Determine the (x, y) coordinate at the center of the cell enclosing the given text.  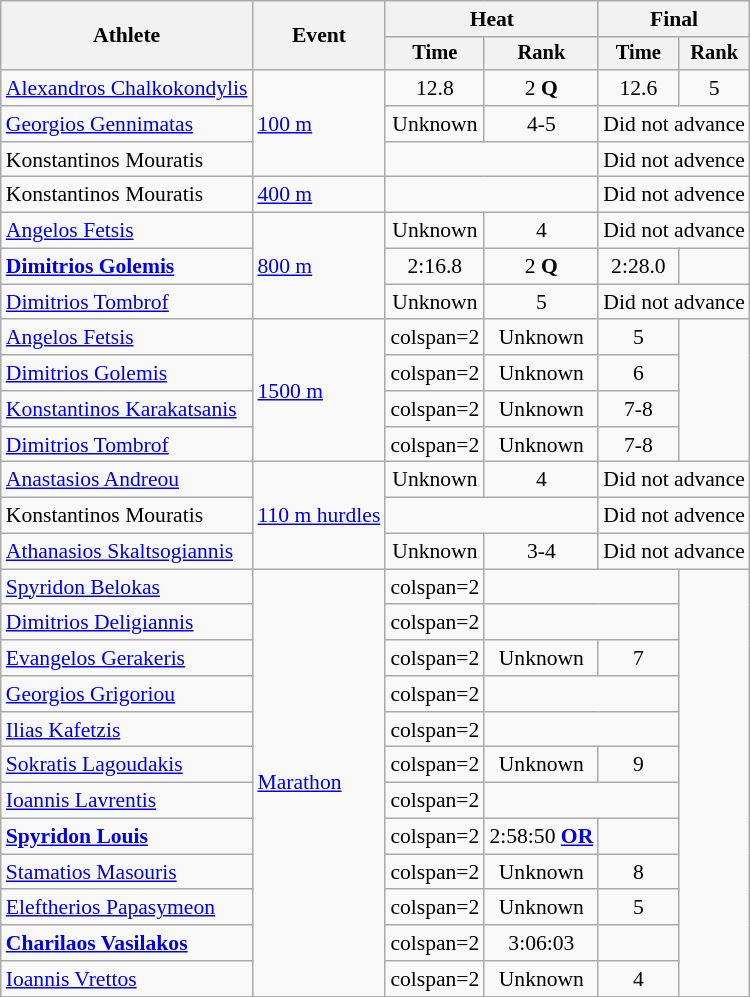
9 (638, 765)
Alexandros Chalkokondylis (127, 88)
Georgios Grigoriou (127, 694)
Eleftherios Papasymeon (127, 908)
2:16.8 (434, 267)
800 m (320, 266)
Athanasios Skaltsogiannis (127, 552)
Spyridon Louis (127, 837)
2:28.0 (638, 267)
3:06:03 (541, 943)
6 (638, 373)
3-4 (541, 552)
Stamatios Masouris (127, 872)
Spyridon Belokas (127, 587)
Sokratis Lagoudakis (127, 765)
12.6 (638, 88)
Final (674, 19)
Georgios Gennimatas (127, 124)
12.8 (434, 88)
110 m hurdles (320, 516)
400 m (320, 195)
Ioannis Vrettos (127, 979)
Ilias Kafetzis (127, 730)
Dimitrios Deligiannis (127, 623)
Evangelos Gerakeris (127, 658)
Charilaos Vasilakos (127, 943)
Anastasios Andreou (127, 480)
Athlete (127, 36)
Konstantinos Karakatsanis (127, 409)
7 (638, 658)
Event (320, 36)
100 m (320, 124)
Heat (492, 19)
2:58:50 OR (541, 837)
Ioannis Lavrentis (127, 801)
4-5 (541, 124)
8 (638, 872)
1500 m (320, 391)
Marathon (320, 783)
